Output the (X, Y) coordinate of the center of the cell containing the given text.  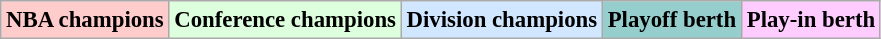
Division champions (502, 20)
Play-in berth (810, 20)
NBA champions (85, 20)
Conference champions (285, 20)
Playoff berth (672, 20)
